Provide the [x, y] coordinate of the cell's center where the given text is located.  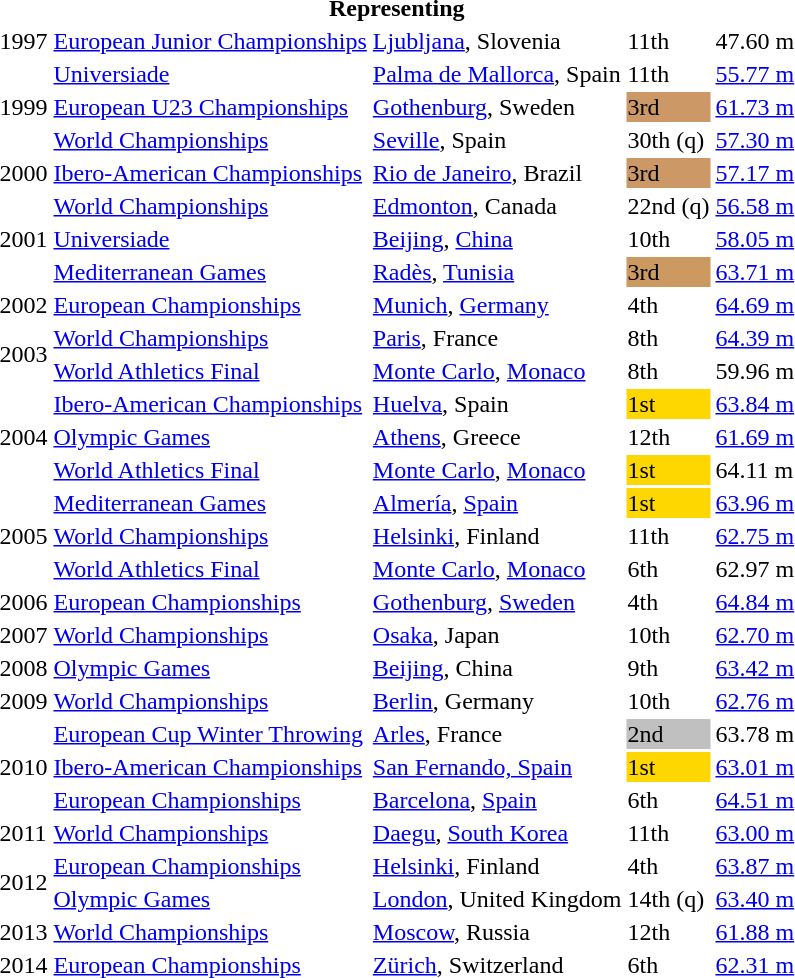
9th [668, 668]
Almería, Spain [497, 503]
Daegu, South Korea [497, 833]
Arles, France [497, 734]
Rio de Janeiro, Brazil [497, 173]
Palma de Mallorca, Spain [497, 74]
San Fernando, Spain [497, 767]
Barcelona, Spain [497, 800]
London, United Kingdom [497, 899]
Edmonton, Canada [497, 206]
European U23 Championships [210, 107]
Radès, Tunisia [497, 272]
30th (q) [668, 140]
Munich, Germany [497, 305]
Moscow, Russia [497, 932]
14th (q) [668, 899]
Osaka, Japan [497, 635]
Ljubljana, Slovenia [497, 41]
Athens, Greece [497, 437]
Berlin, Germany [497, 701]
European Junior Championships [210, 41]
Paris, France [497, 338]
Seville, Spain [497, 140]
2nd [668, 734]
22nd (q) [668, 206]
Huelva, Spain [497, 404]
European Cup Winter Throwing [210, 734]
